Detect which cell encompasses the target text, then output its (X, Y) center coordinate. 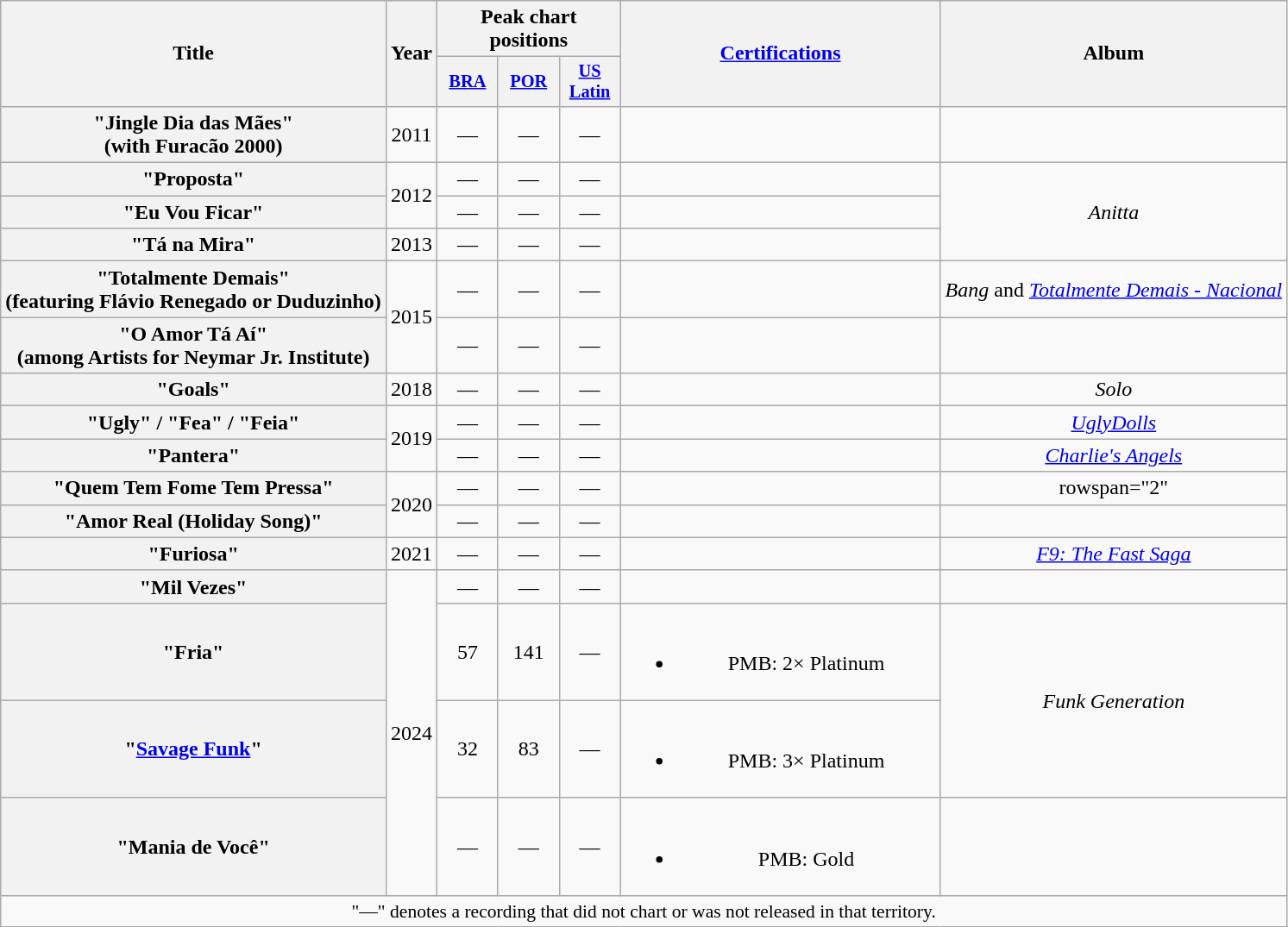
"O Amor Tá Aí"(among Artists for Neymar Jr. Institute) (193, 345)
"Eu Vou Ficar" (193, 212)
"—" denotes a recording that did not chart or was not released in that territory. (644, 911)
rowspan="2" (1114, 488)
PMB: 2× Platinum (780, 652)
Title (193, 53)
83 (528, 748)
Year (411, 53)
Certifications (780, 53)
"Mil Vezes" (193, 586)
2024 (411, 733)
57 (468, 652)
2018 (411, 390)
"Ugly" / "Fea" / "Feia" (193, 423)
2015 (411, 317)
2020 (411, 504)
BRA (468, 82)
Peak chart positions (528, 29)
"Mania de Você" (193, 847)
"Proposta" (193, 179)
2021 (411, 554)
F9: The Fast Saga (1114, 554)
2012 (411, 196)
"Amor Real (Holiday Song)" (193, 521)
"Totalmente Demais"(featuring Flávio Renegado or Duduzinho) (193, 290)
2011 (411, 135)
"Savage Funk" (193, 748)
"Jingle Dia das Mães"(with Furacão 2000) (193, 135)
USLatin (590, 82)
Funk Generation (1114, 700)
POR (528, 82)
UglyDolls (1114, 423)
"Pantera" (193, 455)
2013 (411, 245)
Charlie's Angels (1114, 455)
141 (528, 652)
Bang and Totalmente Demais - Nacional (1114, 290)
32 (468, 748)
Album (1114, 53)
"Fria" (193, 652)
PMB: Gold (780, 847)
PMB: 3× Platinum (780, 748)
"Goals" (193, 390)
2019 (411, 439)
"Quem Tem Fome Tem Pressa" (193, 488)
"Furiosa" (193, 554)
Anitta (1114, 212)
"Tá na Mira" (193, 245)
Solo (1114, 390)
